Search for the cell housing the specified text and yield its (x, y) center coordinate. 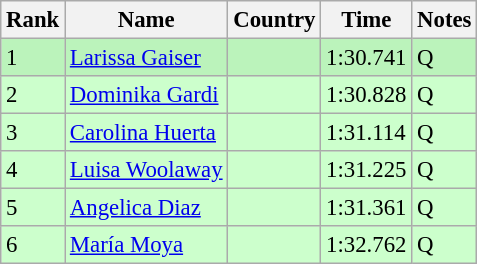
1:32.762 (366, 245)
1:31.114 (366, 133)
Time (366, 20)
3 (33, 133)
Angelica Diaz (146, 208)
Notes (444, 20)
1:30.828 (366, 95)
Carolina Huerta (146, 133)
1:31.361 (366, 208)
Dominika Gardi (146, 95)
5 (33, 208)
Luisa Woolaway (146, 170)
1 (33, 58)
Larissa Gaiser (146, 58)
Country (274, 20)
4 (33, 170)
1:30.741 (366, 58)
Name (146, 20)
6 (33, 245)
Rank (33, 20)
1:31.225 (366, 170)
2 (33, 95)
María Moya (146, 245)
